Provide the (X, Y) coordinate of the cell's center where the given text is located.  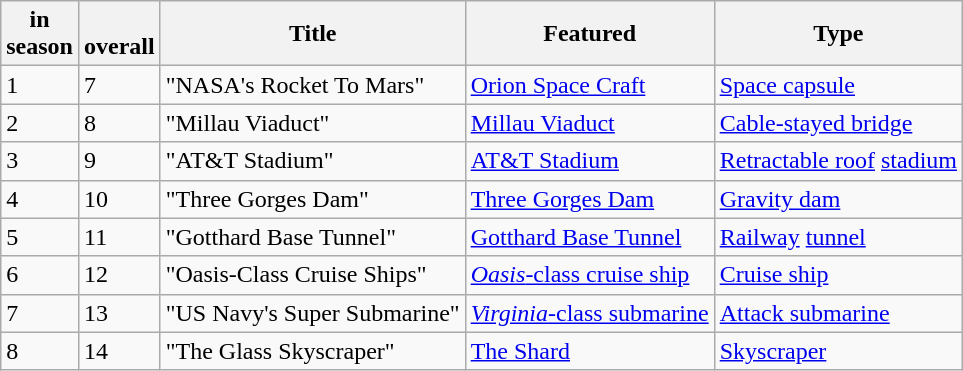
Three Gorges Dam (590, 199)
1 (40, 85)
overall (119, 34)
Oasis-class cruise ship (590, 275)
5 (40, 237)
"Millau Viaduct" (312, 123)
"Three Gorges Dam" (312, 199)
Skyscraper (838, 351)
Retractable roof stadium (838, 161)
"Oasis-Class Cruise Ships" (312, 275)
4 (40, 199)
Orion Space Craft (590, 85)
"Gotthard Base Tunnel" (312, 237)
9 (119, 161)
13 (119, 313)
"US Navy's Super Submarine" (312, 313)
The Shard (590, 351)
Gotthard Base Tunnel (590, 237)
Cable-stayed bridge (838, 123)
12 (119, 275)
10 (119, 199)
Millau Viaduct (590, 123)
Virginia-class submarine (590, 313)
Railway tunnel (838, 237)
3 (40, 161)
Cruise ship (838, 275)
Title (312, 34)
14 (119, 351)
Attack submarine (838, 313)
Type (838, 34)
inseason (40, 34)
AT&T Stadium (590, 161)
Featured (590, 34)
"NASA's Rocket To Mars" (312, 85)
6 (40, 275)
Space capsule (838, 85)
"AT&T Stadium" (312, 161)
Gravity dam (838, 199)
"The Glass Skyscraper" (312, 351)
11 (119, 237)
2 (40, 123)
